For the text-containing cell, return its midpoint in (X, Y) coordinate format. 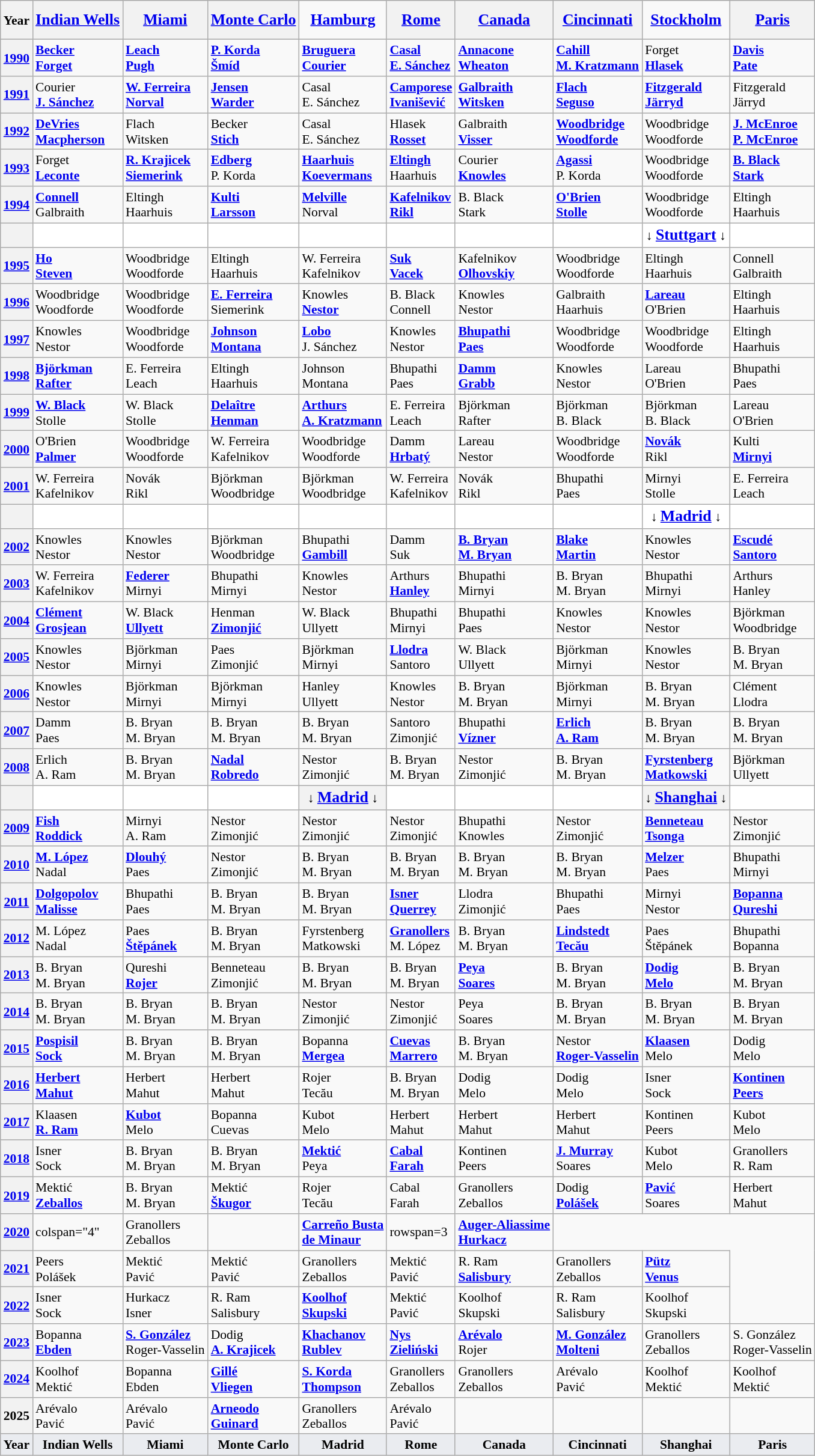
Haarhuis Koevermans (343, 168)
Bopanna Qureshi (772, 901)
1990 (17, 58)
Hamburg (343, 20)
Damm Hrbatý (421, 449)
Bopanna Mergea (343, 1048)
Peers Polášek (78, 1269)
1998 (17, 376)
Mirnyi Stolle (686, 486)
2013 (17, 975)
Annacone Wheaton (504, 58)
S. Korda Thompson (343, 1380)
Pütz Venus (686, 1269)
Federer Mirnyi (165, 584)
Nys Zieliński (421, 1342)
2007 (17, 731)
2019 (17, 1196)
2017 (17, 1122)
Shanghai (686, 1445)
Galbraith Haarhuis (597, 303)
W. Ferreira Norval (165, 95)
Forget Hlasek (686, 58)
Granollers R. Ram (772, 1159)
Klaasen Melo (686, 1048)
P. Korda Šmíd (254, 58)
2002 (17, 547)
Nadal Robredo (254, 767)
Pospisil Sock (78, 1048)
Stockholm (686, 20)
Galbraith Visser (504, 131)
1997 (17, 339)
Llodra Santoro (421, 657)
Jensen Warder (254, 95)
Lindstedt Tecău (597, 939)
Benneteau Zimonjić (254, 975)
1996 (17, 303)
Nestor Roger-Vasselin (597, 1048)
B. Black Connell (421, 303)
Mektić Peya (343, 1159)
colspan="4" (78, 1232)
Davis Pate (772, 58)
2018 (17, 1159)
Flach Witsken (165, 131)
DeVries Macpherson (78, 131)
Clément Llodra (772, 693)
1993 (17, 168)
2020 (17, 1232)
2025 (17, 1416)
Courier Knowles (504, 168)
Benneteau Tsonga (686, 828)
Melville Norval (343, 204)
Courier J. Sánchez (78, 95)
Mektić Škugor (254, 1196)
Arneodo Guinard (254, 1416)
Hurkacz Isner (165, 1305)
↓ Stuttgart ↓ (686, 236)
Bhupathi Knowles (504, 828)
2014 (17, 1012)
Dlouhý Paes (165, 865)
Lareau Nestor (504, 449)
2023 (17, 1342)
Mirnyi A. Ram (165, 828)
Damm Grabb (504, 376)
O'Brien Stolle (597, 204)
Khachanov Rublev (343, 1342)
Bhupathi Bopanna (772, 939)
Qureshi Rojer (165, 975)
J. Murray Soares (597, 1159)
Pavić Soares (686, 1196)
J. McEnroe P. McEnroe (772, 131)
Flach Seguso (597, 95)
2015 (17, 1048)
2010 (17, 865)
Santoro Zimonjić (421, 731)
1991 (17, 95)
2009 (17, 828)
2001 (17, 486)
E. Ferreira Siemerink (254, 303)
Camporese Ivanišević (421, 95)
Carreño Busta de Minaur (343, 1232)
Edberg P. Korda (254, 168)
Melzer Paes (686, 865)
Bopanna Cuevas (254, 1122)
rowspan=3 (421, 1232)
Hlasek Rosset (421, 131)
Becker Stich (254, 131)
Klaasen R. Ram (78, 1122)
1995 (17, 266)
Hanley Ullyett (343, 693)
2000 (17, 449)
Dodig A. Krajicek (254, 1342)
2005 (17, 657)
Isner Querrey (421, 901)
Gillé Vliegen (254, 1380)
Auger-Aliassime Hurkacz (504, 1232)
O'Brien Palmer (78, 449)
2008 (17, 767)
Kafelnikov Olhovskiy (504, 266)
Becker Forget (78, 58)
Cuevas Marrero (421, 1048)
1999 (17, 412)
Bhupathi Vízner (504, 731)
Clément Grosjean (78, 620)
Paes Zimonjić (254, 657)
2004 (17, 620)
2021 (17, 1269)
Kafelnikov Rikl (421, 204)
Mirnyi Nestor (686, 901)
Cahill M. Kratzmann (597, 58)
Arévalo Rojer (504, 1342)
1994 (17, 204)
Delaître Henman (254, 412)
Damm Paes (78, 731)
Dodig Polášek (597, 1196)
Mektić Zeballos (78, 1196)
Arthurs A. Kratzmann (343, 412)
Suk Vacek (421, 266)
Madrid (343, 1445)
Blake Martin (597, 547)
Granollers M. López (421, 939)
1992 (17, 131)
Agassi P. Korda (597, 168)
Henman Zimonjić (254, 620)
Forget Leconte (78, 168)
Kulti Larsson (254, 204)
Bhupathi Gambill (343, 547)
Fish Roddick (78, 828)
2011 (17, 901)
2006 (17, 693)
2016 (17, 1085)
M. González Molteni (597, 1342)
Björkman Ullyett (772, 767)
Galbraith Witsken (504, 95)
Ho Steven (78, 266)
Dolgopolov Malisse (78, 901)
R. Krajicek Siemerink (165, 168)
↓ Shanghai ↓ (686, 798)
Llodra Zimonjić (504, 901)
Lobo J. Sánchez (343, 339)
2003 (17, 584)
2012 (17, 939)
Escudé Santoro (772, 547)
Bruguera Courier (343, 58)
Leach Pugh (165, 58)
Damm Suk (421, 547)
2024 (17, 1380)
2022 (17, 1305)
Kulti Mirnyi (772, 449)
